Output the (X, Y) coordinate of the center of the cell containing the given text.  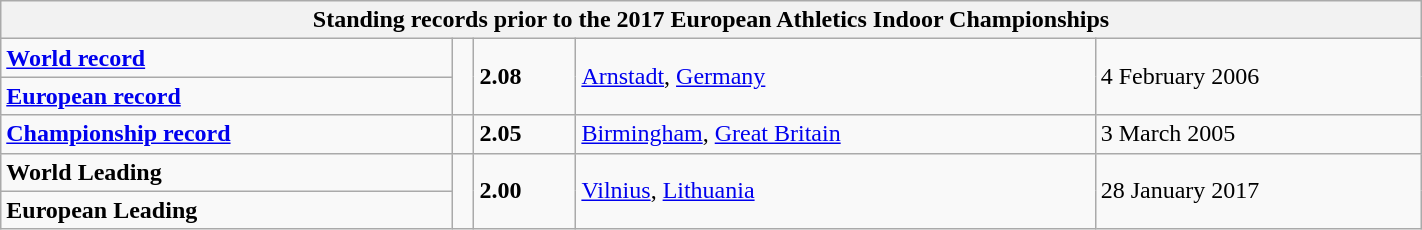
European Leading (227, 210)
28 January 2017 (1258, 191)
4 February 2006 (1258, 77)
2.05 (525, 134)
3 March 2005 (1258, 134)
European record (227, 96)
Standing records prior to the 2017 European Athletics Indoor Championships (711, 20)
World record (227, 58)
Arnstadt, Germany (836, 77)
Vilnius, Lithuania (836, 191)
2.08 (525, 77)
2.00 (525, 191)
Championship record (227, 134)
World Leading (227, 172)
Birmingham, Great Britain (836, 134)
